Determine the (X, Y) coordinate at the center of the cell enclosing the given text.  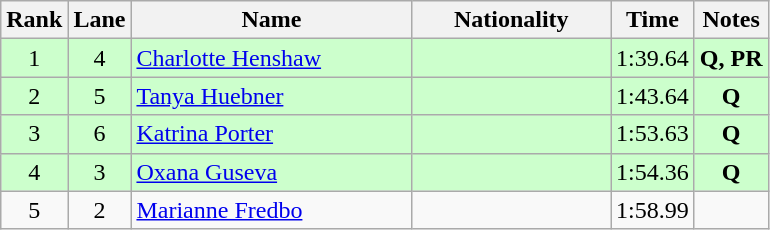
Nationality (512, 20)
Name (272, 20)
Q, PR (731, 58)
Time (653, 20)
1:58.99 (653, 210)
Marianne Fredbo (272, 210)
Notes (731, 20)
Rank (34, 20)
Oxana Guseva (272, 172)
Katrina Porter (272, 134)
Tanya Huebner (272, 96)
6 (100, 134)
1:54.36 (653, 172)
1:53.63 (653, 134)
1:39.64 (653, 58)
1:43.64 (653, 96)
1 (34, 58)
Charlotte Henshaw (272, 58)
Lane (100, 20)
